From the cell containing the given text, extract its center point as (X, Y) coordinate. 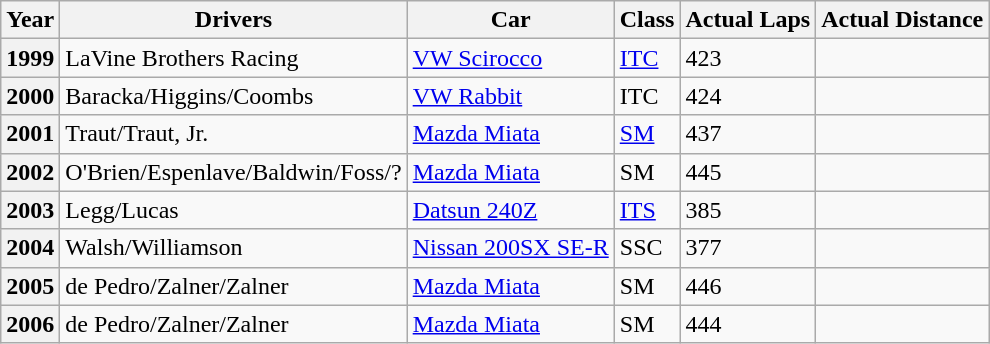
VW Scirocco (510, 58)
Class (647, 20)
437 (748, 134)
2005 (30, 286)
Nissan 200SX SE-R (510, 248)
2001 (30, 134)
2002 (30, 172)
377 (748, 248)
VW Rabbit (510, 96)
2004 (30, 248)
Actual Laps (748, 20)
2000 (30, 96)
Datsun 240Z (510, 210)
LaVine Brothers Racing (234, 58)
Drivers (234, 20)
444 (748, 324)
Year (30, 20)
ITS (647, 210)
2006 (30, 324)
Actual Distance (902, 20)
Traut/Traut, Jr. (234, 134)
446 (748, 286)
424 (748, 96)
Legg/Lucas (234, 210)
Car (510, 20)
2003 (30, 210)
423 (748, 58)
Walsh/Williamson (234, 248)
SSC (647, 248)
Baracka/Higgins/Coombs (234, 96)
385 (748, 210)
O'Brien/Espenlave/Baldwin/Foss/? (234, 172)
445 (748, 172)
1999 (30, 58)
